Identify which cell holds the provided text, then report its [x, y] central coordinate. 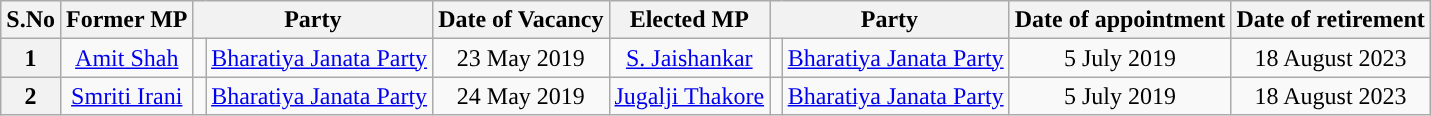
24 May 2019 [521, 96]
S.No [31, 20]
Date of Vacancy [521, 20]
23 May 2019 [521, 58]
2 [31, 96]
Date of retirement [1330, 20]
Former MP [126, 20]
Jugalji Thakore [690, 96]
Amit Shah [126, 58]
Date of appointment [1120, 20]
1 [31, 58]
S. Jaishankar [690, 58]
Smriti Irani [126, 96]
Elected MP [690, 20]
